For the text-containing cell, return its midpoint in (x, y) coordinate format. 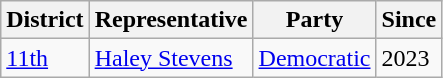
Democratic (314, 58)
Representative (171, 20)
Since (409, 20)
District (45, 20)
Party (314, 20)
11th (45, 58)
2023 (409, 58)
Haley Stevens (171, 58)
